Find where the given text appears and provide that cell's center as (X, Y) coordinate. 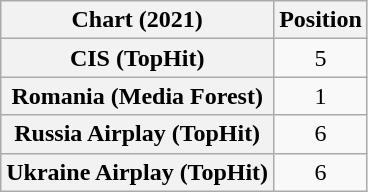
5 (321, 58)
Position (321, 20)
Romania (Media Forest) (138, 96)
CIS (TopHit) (138, 58)
Ukraine Airplay (TopHit) (138, 172)
Russia Airplay (TopHit) (138, 134)
Chart (2021) (138, 20)
1 (321, 96)
